Output the [x, y] coordinate of the center of the cell containing the given text.  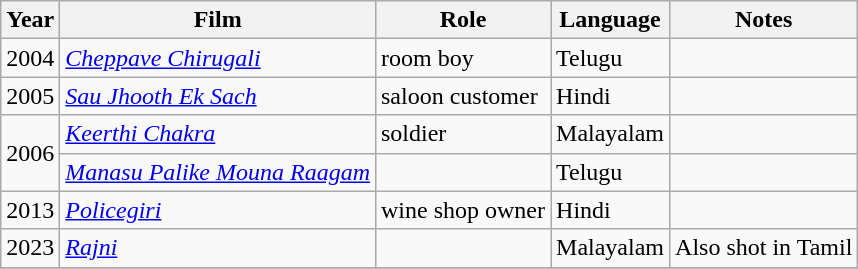
Sau Jhooth Ek Sach [218, 96]
Also shot in Tamil [764, 248]
2006 [30, 153]
2004 [30, 58]
Cheppave Chirugali [218, 58]
Role [462, 20]
wine shop owner [462, 210]
Notes [764, 20]
2013 [30, 210]
Language [610, 20]
2023 [30, 248]
room boy [462, 58]
Film [218, 20]
soldier [462, 134]
Rajni [218, 248]
Keerthi Chakra [218, 134]
saloon customer [462, 96]
Year [30, 20]
2005 [30, 96]
Manasu Palike Mouna Raagam [218, 172]
Policegiri [218, 210]
